Return the [x, y] coordinate for the center point of the cell that contains the specified text.  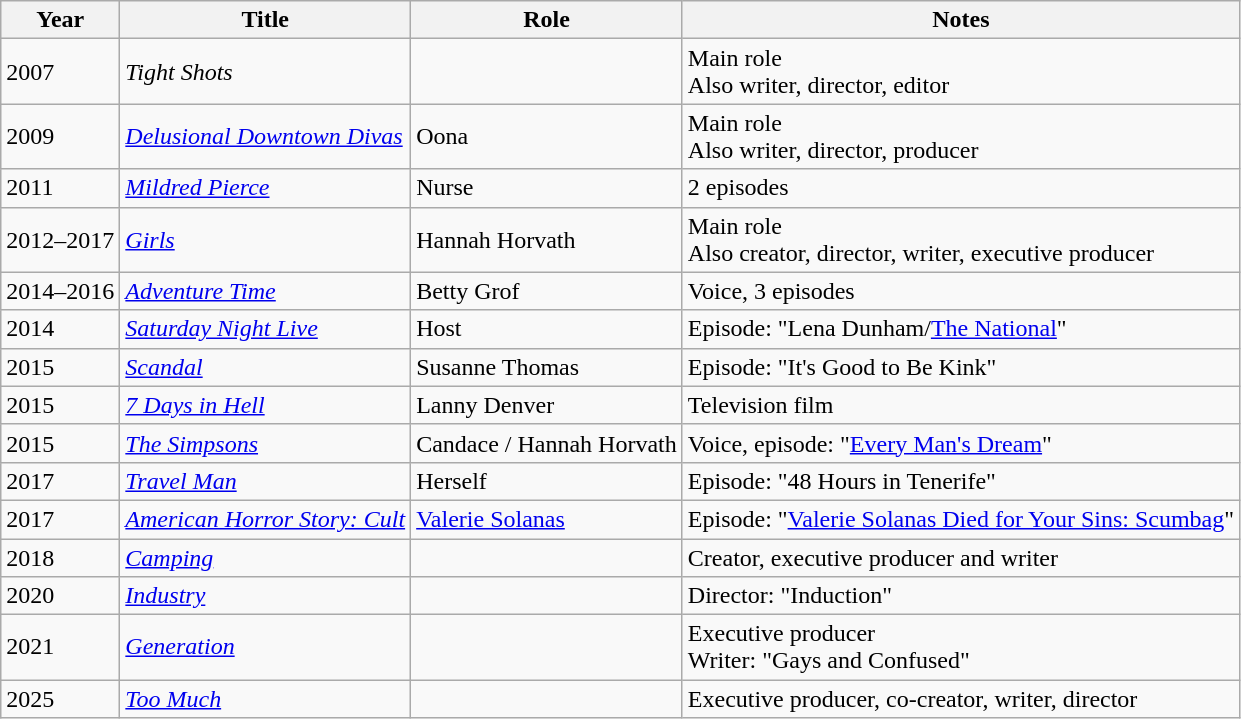
Camping [266, 557]
Role [547, 20]
Main roleAlso creator, director, writer, executive producer [960, 240]
Creator, executive producer and writer [960, 557]
7 Days in Hell [266, 405]
Tight Shots [266, 72]
2020 [60, 596]
2012–2017 [60, 240]
Too Much [266, 699]
Voice, episode: "Every Man's Dream" [960, 443]
Main roleAlso writer, director, editor [960, 72]
Travel Man [266, 481]
Adventure Time [266, 291]
Notes [960, 20]
Industry [266, 596]
Lanny Denver [547, 405]
Year [60, 20]
2014–2016 [60, 291]
Saturday Night Live [266, 329]
Oona [547, 136]
2021 [60, 648]
Executive producerWriter: "Gays and Confused" [960, 648]
2009 [60, 136]
2025 [60, 699]
2011 [60, 188]
Valerie Solanas [547, 519]
Delusional Downtown Divas [266, 136]
Generation [266, 648]
2018 [60, 557]
Episode: "Valerie Solanas Died for Your Sins: Scumbag" [960, 519]
Director: "Induction" [960, 596]
Episode: "48 Hours in Tenerife" [960, 481]
Main roleAlso writer, director, producer [960, 136]
Nurse [547, 188]
Hannah Horvath [547, 240]
Scandal [266, 367]
Television film [960, 405]
American Horror Story: Cult [266, 519]
Mildred Pierce [266, 188]
The Simpsons [266, 443]
Episode: "Lena Dunham/The National" [960, 329]
Title [266, 20]
Betty Grof [547, 291]
Candace / Hannah Horvath [547, 443]
Herself [547, 481]
2014 [60, 329]
Episode: "It's Good to Be Kink" [960, 367]
Voice, 3 episodes [960, 291]
2 episodes [960, 188]
Susanne Thomas [547, 367]
Girls [266, 240]
Executive producer, co-creator, writer, director [960, 699]
Host [547, 329]
2007 [60, 72]
